Scan for the cell matching the given text and deliver its [x, y] coordinate at center. 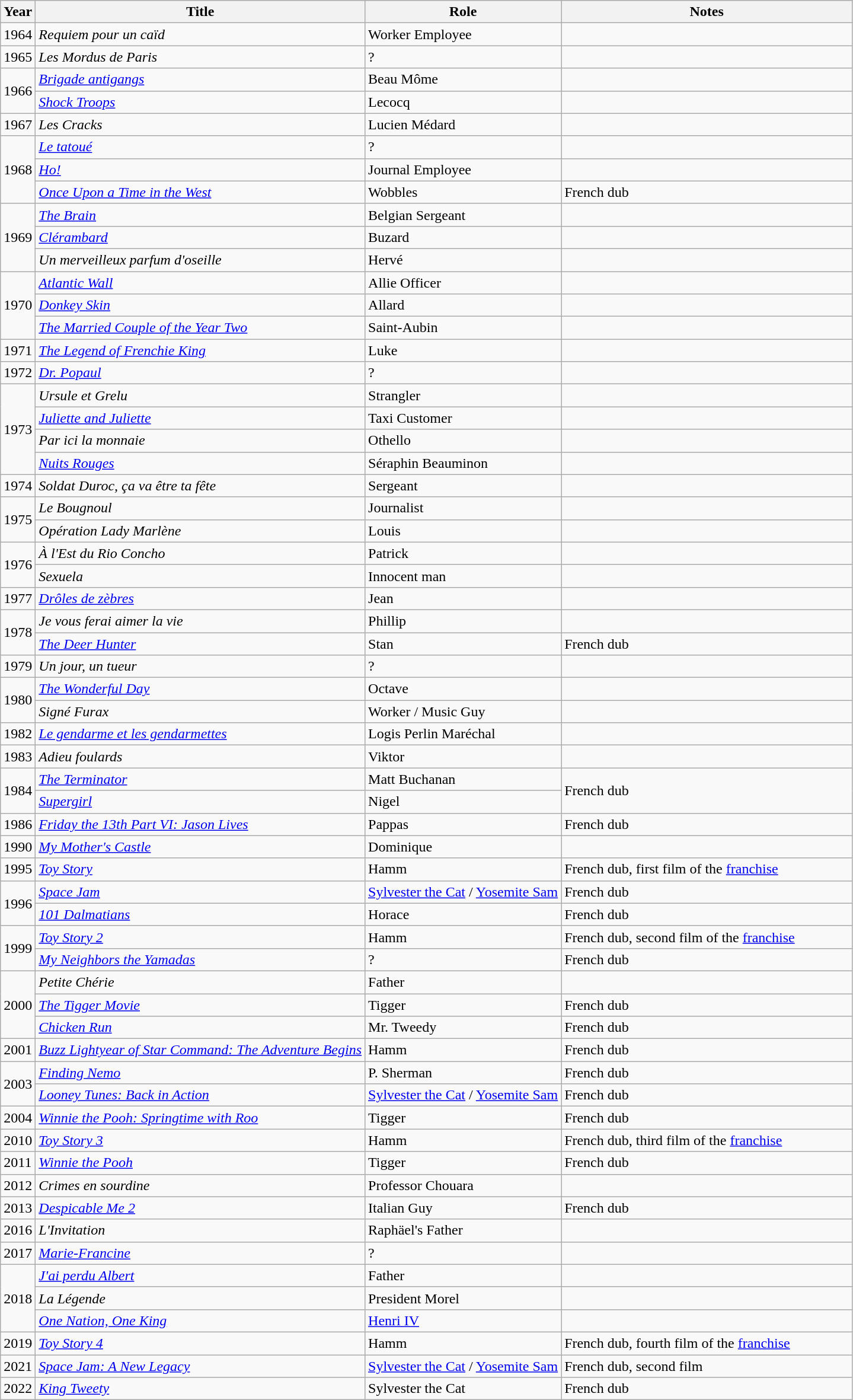
1972 [18, 373]
2004 [18, 1118]
2003 [18, 1084]
Pappas [464, 824]
Le Bougnoul [200, 508]
Despicable Me 2 [200, 1208]
Stan [464, 643]
Belgian Sergeant [464, 215]
1996 [18, 903]
Opération Lady Marlène [200, 531]
2000 [18, 1004]
1973 [18, 429]
Beau Môme [464, 79]
Looney Tunes: Back in Action [200, 1095]
Once Upon a Time in the West [200, 192]
Journalist [464, 508]
J'ai perdu Albert [200, 1275]
Toy Story [200, 869]
Space Jam: A New Legacy [200, 1366]
Sexuela [200, 576]
One Nation, One King [200, 1321]
1966 [18, 91]
Mr. Tweedy [464, 1028]
Year [18, 12]
1968 [18, 170]
La Légende [200, 1298]
Crimes en sourdine [200, 1185]
Viktor [464, 757]
Ho! [200, 170]
King Tweety [200, 1389]
1983 [18, 757]
Innocent man [464, 576]
Drôles de zèbres [200, 598]
Taxi Customer [464, 418]
1979 [18, 666]
Journal Employee [464, 170]
L'Invitation [200, 1230]
1978 [18, 632]
Sergeant [464, 486]
1984 [18, 790]
Toy Story 3 [200, 1140]
Signé Furax [200, 712]
Jean [464, 598]
1974 [18, 486]
Petite Chérie [200, 982]
2022 [18, 1389]
Phillip [464, 621]
Le tatoué [200, 147]
2021 [18, 1366]
Wobbles [464, 192]
Strangler [464, 396]
Louis [464, 531]
Séraphin Beauminon [464, 463]
1995 [18, 869]
Luke [464, 350]
Raphäel's Father [464, 1230]
Buzz Lightyear of Star Command: The Adventure Begins [200, 1050]
The Brain [200, 215]
French dub, fourth film of the franchise [707, 1343]
1982 [18, 734]
1977 [18, 598]
President Morel [464, 1298]
1970 [18, 305]
1986 [18, 824]
1980 [18, 700]
Clérambard [200, 237]
Saint-Aubin [464, 328]
Le gendarme et les gendarmettes [200, 734]
Finding Nemo [200, 1073]
The Married Couple of the Year Two [200, 328]
1976 [18, 565]
2010 [18, 1140]
French dub, second film [707, 1366]
101 Dalmatians [200, 914]
Allard [464, 305]
Octave [464, 689]
2018 [18, 1298]
2011 [18, 1163]
Dr. Popaul [200, 373]
Othello [464, 441]
Professor Chouara [464, 1185]
Juliette and Juliette [200, 418]
Worker / Music Guy [464, 712]
Lucien Médard [464, 125]
1964 [18, 34]
The Deer Hunter [200, 643]
Space Jam [200, 892]
Marie-Francine [200, 1253]
Donkey Skin [200, 305]
Un jour, un tueur [200, 666]
Role [464, 12]
Friday the 13th Part VI: Jason Lives [200, 824]
Notes [707, 12]
Brigade antigangs [200, 79]
Winnie the Pooh [200, 1163]
Un merveilleux parfum d'oseille [200, 260]
Chicken Run [200, 1028]
Ursule et Grelu [200, 396]
Allie Officer [464, 283]
My Mother's Castle [200, 847]
2001 [18, 1050]
The Tigger Movie [200, 1005]
Requiem pour un caïd [200, 34]
2012 [18, 1185]
Shock Troops [200, 102]
Logis Perlin Maréchal [464, 734]
Supergirl [200, 802]
The Legend of Frenchie King [200, 350]
Soldat Duroc, ça va être ta fête [200, 486]
2017 [18, 1253]
My Neighbors the Yamadas [200, 959]
The Terminator [200, 779]
Title [200, 12]
Buzard [464, 237]
À l'Est du Rio Concho [200, 553]
French dub, second film of the franchise [707, 937]
Worker Employee [464, 34]
2013 [18, 1208]
2016 [18, 1230]
French dub, first film of the franchise [707, 869]
Toy Story 4 [200, 1343]
Lecocq [464, 102]
Italian Guy [464, 1208]
1999 [18, 948]
Nigel [464, 802]
2019 [18, 1343]
P. Sherman [464, 1073]
Par ici la monnaie [200, 441]
1975 [18, 519]
Winnie the Pooh: Springtime with Roo [200, 1118]
French dub, third film of the franchise [707, 1140]
Sylvester the Cat [464, 1389]
Henri IV [464, 1321]
Les Cracks [200, 125]
The Wonderful Day [200, 689]
Les Mordus de Paris [200, 57]
Nuits Rouges [200, 463]
Hervé [464, 260]
Je vous ferai aimer la vie [200, 621]
Matt Buchanan [464, 779]
Adieu foulards [200, 757]
Toy Story 2 [200, 937]
1965 [18, 57]
Dominique [464, 847]
Patrick [464, 553]
1990 [18, 847]
1967 [18, 125]
1971 [18, 350]
1969 [18, 237]
Atlantic Wall [200, 283]
Horace [464, 914]
